Return the (X, Y) coordinate for the center point of the cell that contains the specified text.  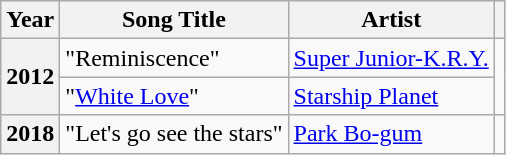
"Reminiscence" (174, 58)
"Let's go see the stars" (174, 134)
2018 (30, 134)
2012 (30, 77)
"White Love" (174, 96)
Song Title (174, 20)
Super Junior-K.R.Y. (391, 58)
Starship Planet (391, 96)
Park Bo-gum (391, 134)
Artist (391, 20)
Year (30, 20)
